From the cell containing the given text, extract its center point as (X, Y) coordinate. 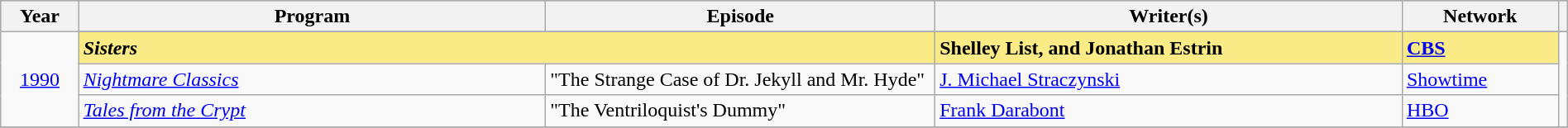
Program (313, 17)
CBS (1480, 48)
Shelley List, and Jonathan Estrin (1169, 48)
Tales from the Crypt (313, 111)
Network (1480, 17)
Writer(s) (1169, 17)
Nightmare Classics (313, 79)
Episode (741, 17)
"The Ventriloquist's Dummy" (741, 111)
Showtime (1480, 79)
Year (40, 17)
1990 (40, 79)
HBO (1480, 111)
J. Michael Straczynski (1169, 79)
Sisters (507, 48)
Frank Darabont (1169, 111)
"The Strange Case of Dr. Jekyll and Mr. Hyde" (741, 79)
